Search for the cell housing the specified text and yield its [X, Y] center coordinate. 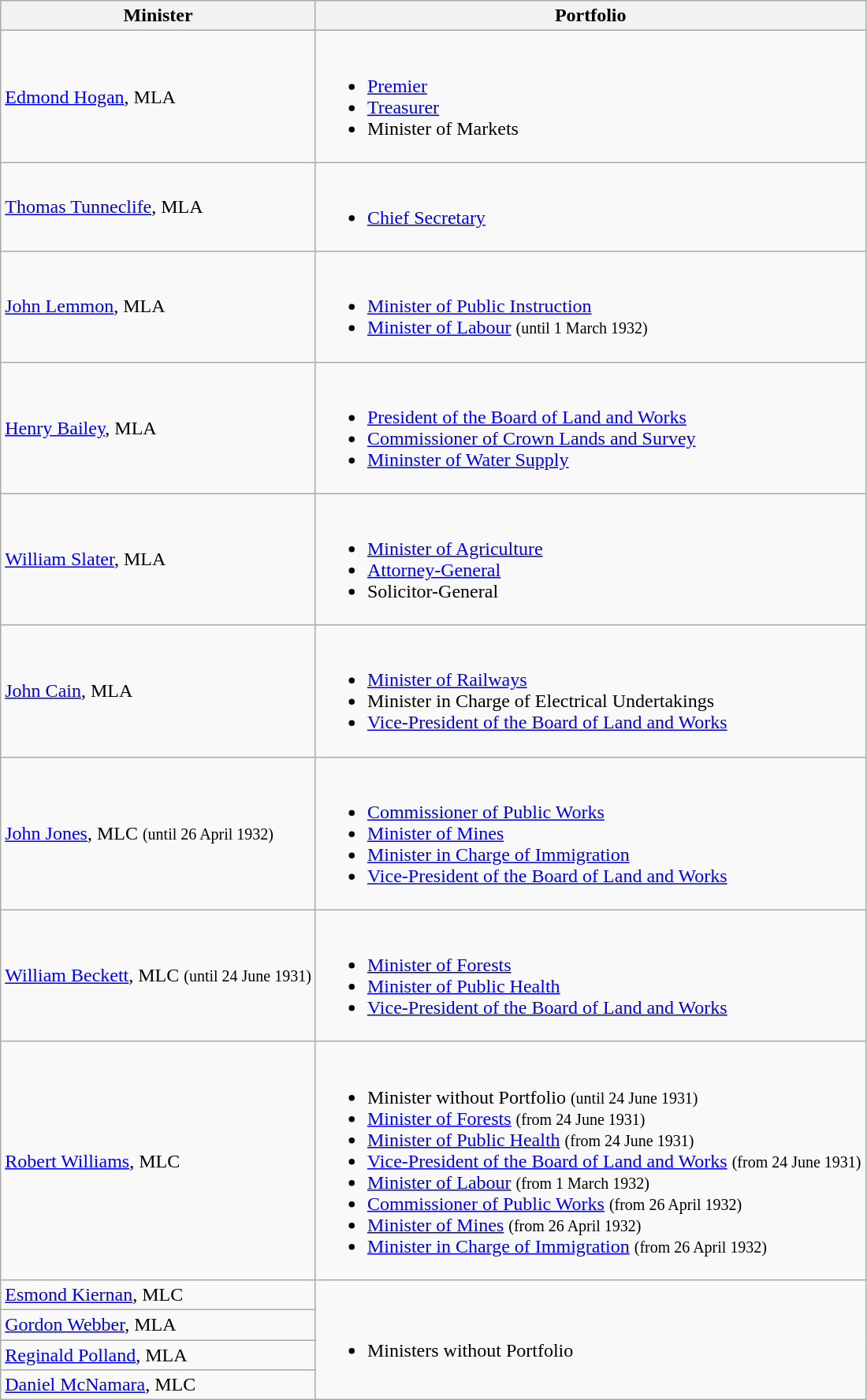
Daniel McNamara, MLC [158, 1385]
Thomas Tunneclife, MLA [158, 207]
President of the Board of Land and WorksCommissioner of Crown Lands and SurveyMininster of Water Supply [590, 427]
Esmond Kiernan, MLC [158, 1294]
Minister of ForestsMinister of Public HealthVice-President of the Board of Land and Works [590, 976]
John Jones, MLC (until 26 April 1932) [158, 833]
Commissioner of Public WorksMinister of MinesMinister in Charge of ImmigrationVice-President of the Board of Land and Works [590, 833]
Henry Bailey, MLA [158, 427]
William Slater, MLA [158, 560]
John Cain, MLA [158, 691]
John Lemmon, MLA [158, 307]
William Beckett, MLC (until 24 June 1931) [158, 976]
Robert Williams, MLC [158, 1160]
PremierTreasurerMinister of Markets [590, 96]
Portfolio [590, 16]
Gordon Webber, MLA [158, 1324]
Minister of AgricultureAttorney-GeneralSolicitor-General [590, 560]
Reginald Polland, MLA [158, 1355]
Minister [158, 16]
Chief Secretary [590, 207]
Edmond Hogan, MLA [158, 96]
Minister of RailwaysMinister in Charge of Electrical UndertakingsVice-President of the Board of Land and Works [590, 691]
Ministers without Portfolio [590, 1339]
Minister of Public InstructionMinister of Labour (until 1 March 1932) [590, 307]
